Locate the cell with the specified text and output its (X, Y) center coordinate. 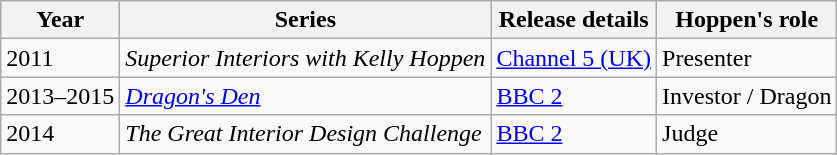
2013–2015 (60, 96)
Hoppen's role (747, 20)
Superior Interiors with Kelly Hoppen (306, 58)
Judge (747, 134)
Release details (574, 20)
2011 (60, 58)
Presenter (747, 58)
Series (306, 20)
Channel 5 (UK) (574, 58)
Dragon's Den (306, 96)
Year (60, 20)
2014 (60, 134)
The Great Interior Design Challenge (306, 134)
Investor / Dragon (747, 96)
